Output the (x, y) coordinate of the center of the cell containing the given text.  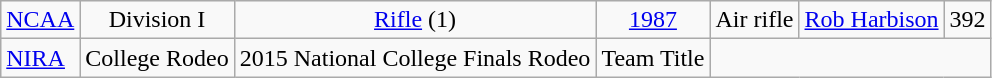
Rifle (1) (415, 20)
NIRA (40, 58)
Rob Harbison (872, 20)
Division I (157, 20)
College Rodeo (157, 58)
392 (968, 20)
1987 (653, 20)
Air rifle (754, 20)
2015 National College Finals Rodeo (415, 58)
NCAA (40, 20)
Team Title (653, 58)
